Identify which cell holds the provided text, then report its [x, y] central coordinate. 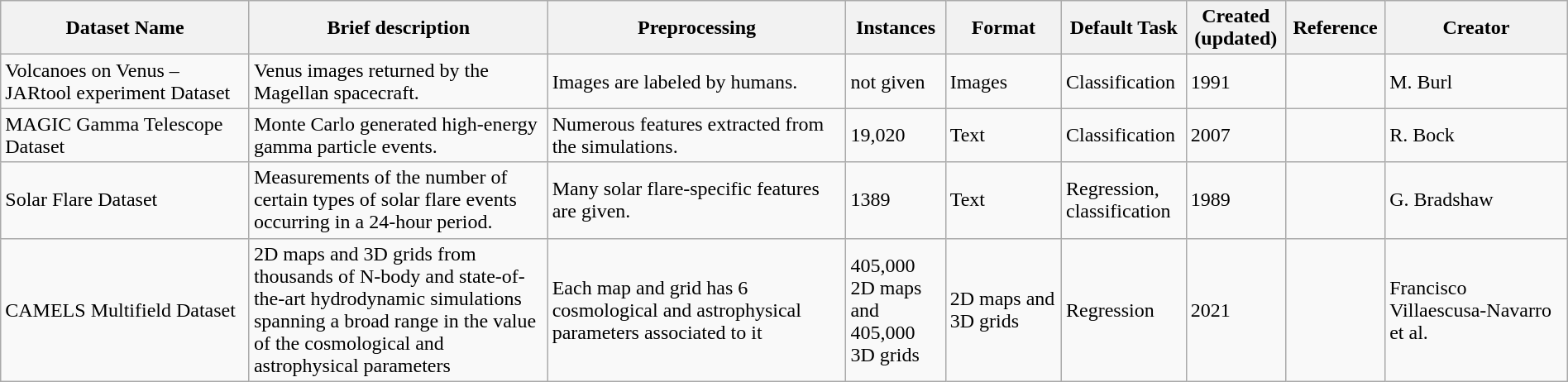
2007 [1236, 136]
Creator [1477, 28]
Numerous features extracted from the simulations. [696, 136]
1989 [1236, 200]
G. Bradshaw [1477, 200]
Venus images returned by the Magellan spacecraft. [399, 81]
Format [1003, 28]
Each map and grid has 6 cosmological and astrophysical parameters associated to it [696, 309]
Preprocessing [696, 28]
Dataset Name [126, 28]
CAMELS Multifield Dataset [126, 309]
Regression, classification [1123, 200]
Images [1003, 81]
Default Task [1123, 28]
1389 [896, 200]
Measurements of the number of certain types of solar flare events occurring in a 24-hour period. [399, 200]
1991 [1236, 81]
Brief description [399, 28]
Instances [896, 28]
Many solar flare-specific features are given. [696, 200]
Reference [1335, 28]
Francisco Villaescusa-Navarro et al. [1477, 309]
Regression [1123, 309]
Solar Flare Dataset [126, 200]
Volcanoes on Venus – JARtool experiment Dataset [126, 81]
not given [896, 81]
R. Bock [1477, 136]
MAGIC Gamma Telescope Dataset [126, 136]
19,020 [896, 136]
Images are labeled by humans. [696, 81]
2D maps and 3D grids [1003, 309]
405,000 2D maps and 405,000 3D grids [896, 309]
Created (updated) [1236, 28]
Monte Carlo generated high-energy gamma particle events. [399, 136]
2021 [1236, 309]
M. Burl [1477, 81]
